For the text-containing cell, return its midpoint in [X, Y] coordinate format. 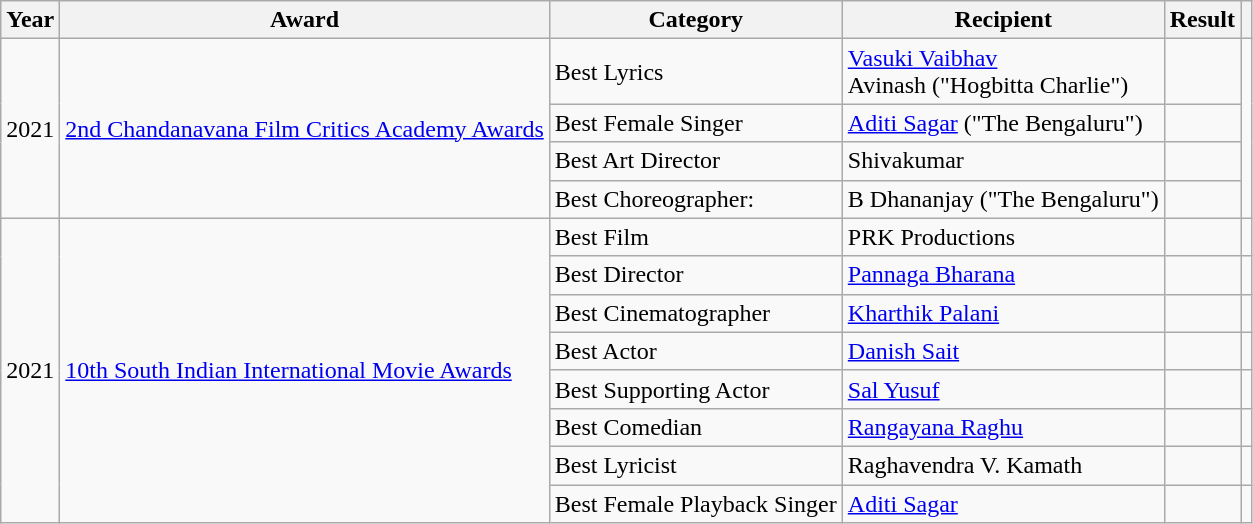
Best Director [696, 275]
2nd Chandanavana Film Critics Academy Awards [304, 128]
Best Art Director [696, 161]
Award [304, 20]
Sal Yusuf [1003, 389]
Aditi Sagar ("The Bengaluru") [1003, 123]
10th South Indian International Movie Awards [304, 370]
Pannaga Bharana [1003, 275]
Aditi Sagar [1003, 503]
Shivakumar [1003, 161]
Best Lyricist [696, 465]
B Dhananjay ("The Bengaluru") [1003, 199]
Best Lyrics [696, 72]
Best Female Playback Singer [696, 503]
Danish Sait [1003, 351]
Category [696, 20]
Recipient [1003, 20]
Best Actor [696, 351]
Best Cinematographer [696, 313]
Result [1202, 20]
Best Supporting Actor [696, 389]
PRK Productions [1003, 237]
Best Choreographer: [696, 199]
Best Comedian [696, 427]
Best Female Singer [696, 123]
Kharthik Palani [1003, 313]
Raghavendra V. Kamath [1003, 465]
Vasuki Vaibhav Avinash ("Hogbitta Charlie") [1003, 72]
Rangayana Raghu [1003, 427]
Year [30, 20]
Best Film [696, 237]
